Scan for the cell matching the given text and deliver its (x, y) coordinate at center. 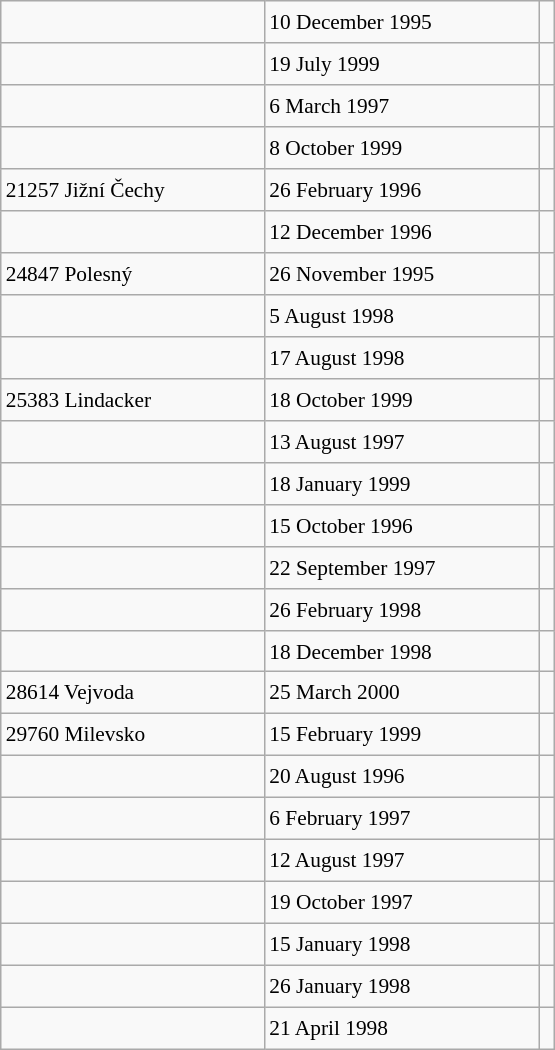
28614 Vejvoda (133, 693)
15 January 1998 (402, 945)
13 August 1997 (402, 441)
20 August 1996 (402, 777)
25383 Lindacker (133, 399)
8 October 1999 (402, 148)
26 January 1998 (402, 986)
6 March 1997 (402, 106)
10 December 1995 (402, 22)
18 January 1999 (402, 483)
17 August 1998 (402, 358)
12 December 1996 (402, 232)
21257 Jižní Čechy (133, 190)
15 February 1999 (402, 735)
18 December 1998 (402, 651)
29760 Milevsko (133, 735)
18 October 1999 (402, 399)
21 April 1998 (402, 1028)
26 February 1998 (402, 609)
19 October 1997 (402, 903)
15 October 1996 (402, 525)
19 July 1999 (402, 64)
22 September 1997 (402, 567)
26 November 1995 (402, 274)
26 February 1996 (402, 190)
12 August 1997 (402, 861)
6 February 1997 (402, 819)
25 March 2000 (402, 693)
5 August 1998 (402, 316)
24847 Polesný (133, 274)
